Pinpoint the cell where the given text exists, returning its (x, y) midpoint coordinate. 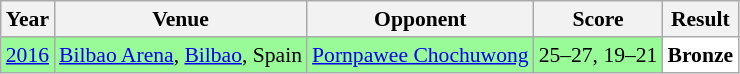
Bronze (700, 55)
Result (700, 19)
Year (28, 19)
2016 (28, 55)
Opponent (420, 19)
Bilbao Arena, Bilbao, Spain (180, 55)
Score (598, 19)
25–27, 19–21 (598, 55)
Venue (180, 19)
Pornpawee Chochuwong (420, 55)
